Search for the cell housing the specified text and yield its (X, Y) center coordinate. 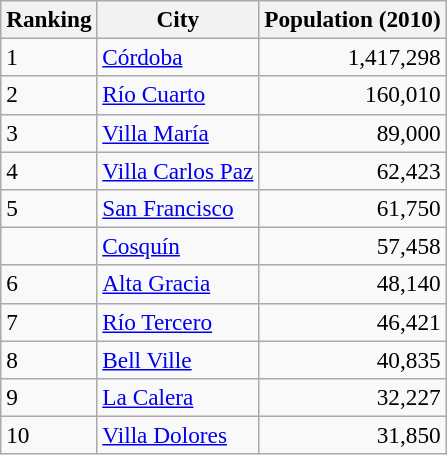
2 (49, 95)
40,835 (352, 359)
48,140 (352, 284)
Villa María (178, 133)
Río Tercero (178, 322)
3 (49, 133)
160,010 (352, 95)
City (178, 19)
Cosquín (178, 246)
Villa Carlos Paz (178, 170)
31,850 (352, 435)
Córdoba (178, 57)
46,421 (352, 322)
89,000 (352, 133)
Alta Gracia (178, 284)
9 (49, 397)
4 (49, 170)
62,423 (352, 170)
Ranking (49, 19)
Villa Dolores (178, 435)
7 (49, 322)
8 (49, 359)
6 (49, 284)
10 (49, 435)
Río Cuarto (178, 95)
57,458 (352, 246)
San Francisco (178, 208)
61,750 (352, 208)
Population (2010) (352, 19)
1,417,298 (352, 57)
1 (49, 57)
La Calera (178, 397)
32,227 (352, 397)
Bell Ville (178, 359)
5 (49, 208)
